Output the [X, Y] coordinate of the center of the cell containing the given text.  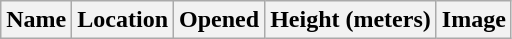
Location [123, 20]
Image [474, 20]
Height (meters) [351, 20]
Opened [220, 20]
Name [36, 20]
